Output the [x, y] coordinate of the center of the cell containing the given text.  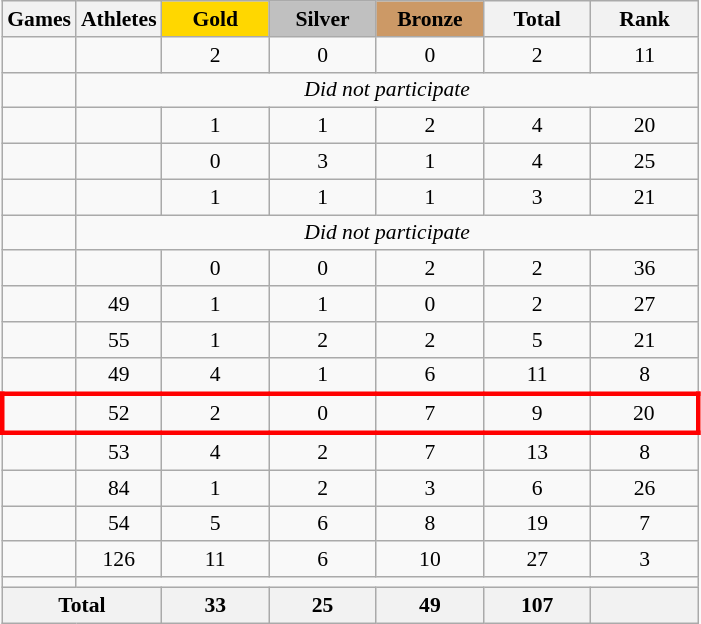
107 [538, 605]
Games [39, 19]
10 [430, 560]
19 [538, 524]
Rank [644, 19]
52 [119, 414]
55 [119, 340]
Gold [216, 19]
Silver [322, 19]
Athletes [119, 19]
33 [216, 605]
26 [644, 488]
9 [538, 414]
Bronze [430, 19]
13 [538, 452]
126 [119, 560]
36 [644, 269]
54 [119, 524]
53 [119, 452]
84 [119, 488]
